From the cell containing the given text, extract its center point as [X, Y] coordinate. 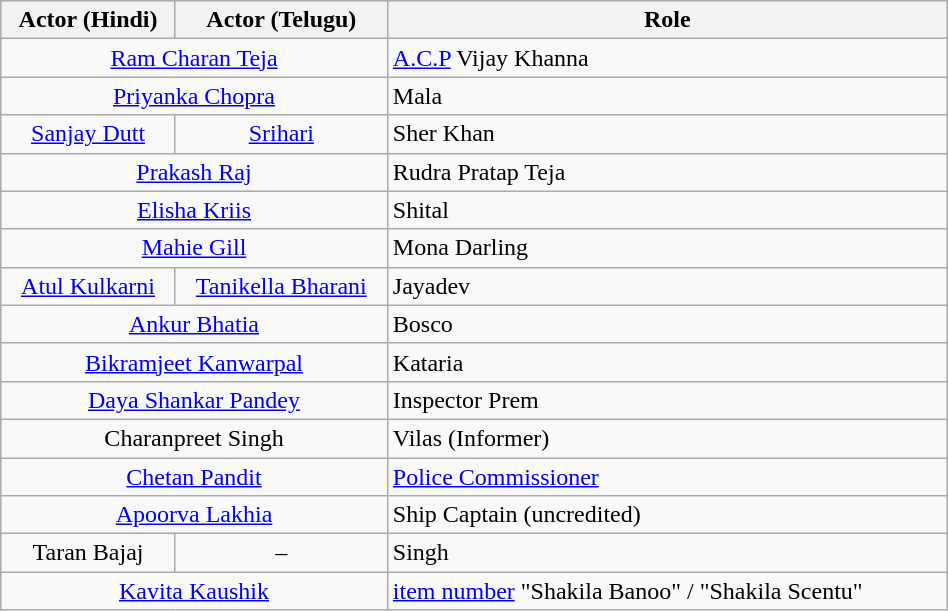
Bikramjeet Kanwarpal [194, 362]
Rudra Pratap Teja [667, 172]
Singh [667, 553]
Atul Kulkarni [88, 286]
Kavita Kaushik [194, 591]
Inspector Prem [667, 400]
Sher Khan [667, 134]
Ram Charan Teja [194, 58]
Srihari [281, 134]
Taran Bajaj [88, 553]
Daya Shankar Pandey [194, 400]
Mahie Gill [194, 248]
Actor (Telugu) [281, 20]
Ankur Bhatia [194, 324]
Chetan Pandit [194, 477]
Prakash Raj [194, 172]
Bosco [667, 324]
Ship Captain (uncredited) [667, 515]
Actor (Hindi) [88, 20]
Tanikella Bharani [281, 286]
Priyanka Chopra [194, 96]
item number "Shakila Banoo" / "Shakila Scentu" [667, 591]
Shital [667, 210]
Charanpreet Singh [194, 438]
Sanjay Dutt [88, 134]
A.C.P Vijay Khanna [667, 58]
Mala [667, 96]
Police Commissioner [667, 477]
Elisha Kriis [194, 210]
Apoorva Lakhia [194, 515]
Jayadev [667, 286]
Role [667, 20]
Kataria [667, 362]
Vilas (Informer) [667, 438]
– [281, 553]
Mona Darling [667, 248]
